Output the [x, y] coordinate of the center of the cell containing the given text.  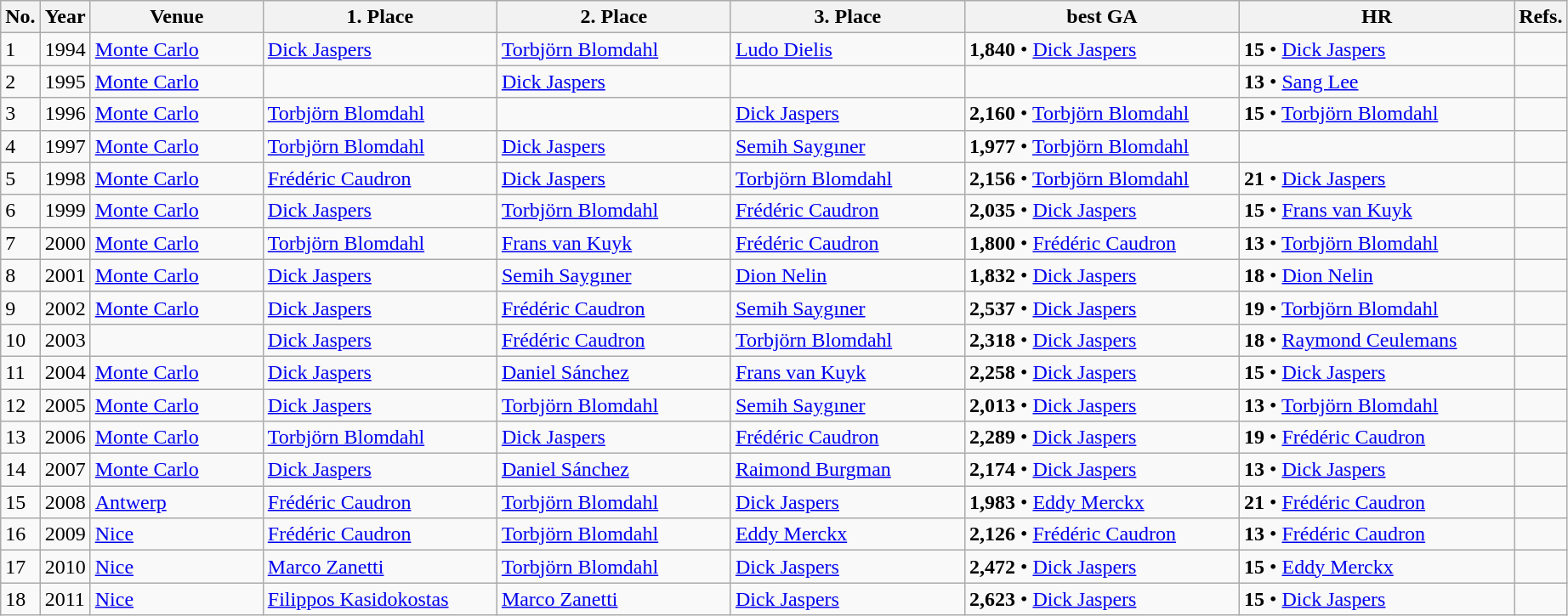
1997 [65, 146]
1,983 • Eddy Merckx [1102, 502]
No. [20, 17]
HR [1378, 17]
3 [20, 114]
15 • Eddy Merckx [1378, 567]
18 [20, 599]
1996 [65, 114]
Antwerp [177, 502]
2,156 • Torbjörn Blomdahl [1102, 178]
21 • Frédéric Caudron [1378, 502]
2,126 • Frédéric Caudron [1102, 534]
3. Place [847, 17]
2006 [65, 438]
7 [20, 243]
16 [20, 534]
1 [20, 49]
best GA [1102, 17]
2011 [65, 599]
1,800 • Frédéric Caudron [1102, 243]
2,472 • Dick Jaspers [1102, 567]
4 [20, 146]
2010 [65, 567]
2005 [65, 405]
Eddy Merckx [847, 534]
1,840 • Dick Jaspers [1102, 49]
Dion Nelin [847, 275]
9 [20, 308]
Year [65, 17]
1,832 • Dick Jaspers [1102, 275]
Ludo Dielis [847, 49]
2,174 • Dick Jaspers [1102, 470]
1999 [65, 211]
18 • Dion Nelin [1378, 275]
1. Place [379, 17]
13 [20, 438]
12 [20, 405]
2001 [65, 275]
15 [20, 502]
14 [20, 470]
2003 [65, 340]
18 • Raymond Ceulemans [1378, 340]
1,977 • Torbjörn Blomdahl [1102, 146]
21 • Dick Jaspers [1378, 178]
2,160 • Torbjörn Blomdahl [1102, 114]
2007 [65, 470]
13 • Sang Lee [1378, 82]
15 • Frans van Kuyk [1378, 211]
Venue [177, 17]
19 • Torbjörn Blomdahl [1378, 308]
6 [20, 211]
2002 [65, 308]
17 [20, 567]
Refs. [1541, 17]
2 [20, 82]
2,035 • Dick Jaspers [1102, 211]
5 [20, 178]
11 [20, 372]
Raimond Burgman [847, 470]
10 [20, 340]
2,537 • Dick Jaspers [1102, 308]
1998 [65, 178]
2009 [65, 534]
2000 [65, 243]
1995 [65, 82]
1994 [65, 49]
2. Place [614, 17]
2,289 • Dick Jaspers [1102, 438]
2,318 • Dick Jaspers [1102, 340]
13 • Frédéric Caudron [1378, 534]
Filippos Kasidokostas [379, 599]
2,258 • Dick Jaspers [1102, 372]
19 • Frédéric Caudron [1378, 438]
2008 [65, 502]
8 [20, 275]
15 • Torbjörn Blomdahl [1378, 114]
2,013 • Dick Jaspers [1102, 405]
2004 [65, 372]
2,623 • Dick Jaspers [1102, 599]
13 • Dick Jaspers [1378, 470]
